Detect which cell encompasses the target text, then output its (X, Y) center coordinate. 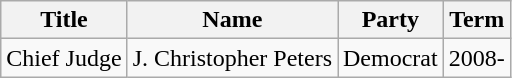
Term (476, 20)
Name (232, 20)
J. Christopher Peters (232, 58)
Chief Judge (64, 58)
2008- (476, 58)
Democrat (391, 58)
Title (64, 20)
Party (391, 20)
